Return the (x, y) coordinate for the center point of the cell that contains the specified text.  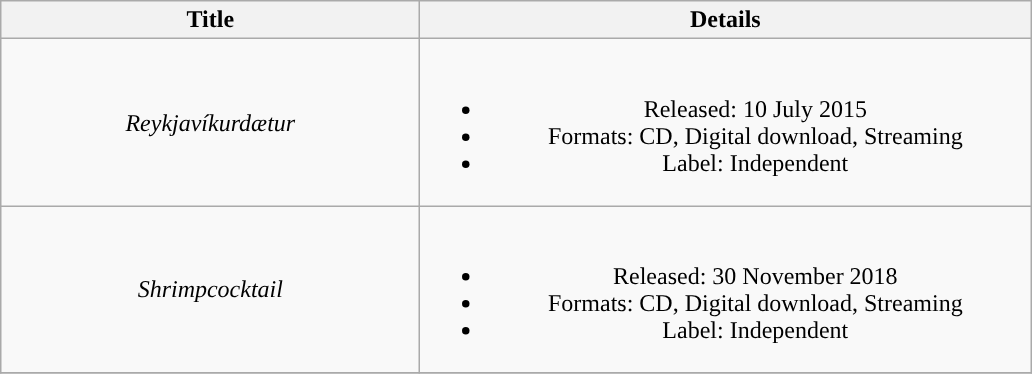
Reykjavíkurdætur (210, 122)
Title (210, 20)
Details (726, 20)
Released: 30 November 2018Formats: CD, Digital download, StreamingLabel: Independent (726, 290)
Shrimpcocktail (210, 290)
Released: 10 July 2015Formats: CD, Digital download, StreamingLabel: Independent (726, 122)
